Detect which cell encompasses the target text, then output its [X, Y] center coordinate. 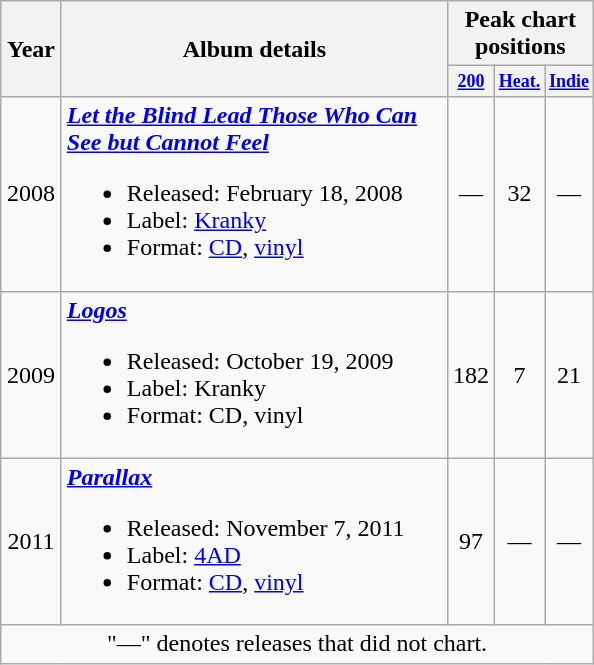
Album details [254, 49]
32 [519, 194]
ParallaxReleased: November 7, 2011Label: 4ADFormat: CD, vinyl [254, 542]
2009 [32, 374]
2008 [32, 194]
97 [470, 542]
21 [570, 374]
2011 [32, 542]
"—" denotes releases that did not chart. [298, 644]
182 [470, 374]
LogosReleased: October 19, 2009Label: KrankyFormat: CD, vinyl [254, 374]
7 [519, 374]
Peak chart positions [520, 34]
Year [32, 49]
Indie [570, 82]
Let the Blind Lead Those Who Can See but Cannot FeelReleased: February 18, 2008Label: KrankyFormat: CD, vinyl [254, 194]
Heat. [519, 82]
200 [470, 82]
